Output the [x, y] coordinate of the center of the cell containing the given text.  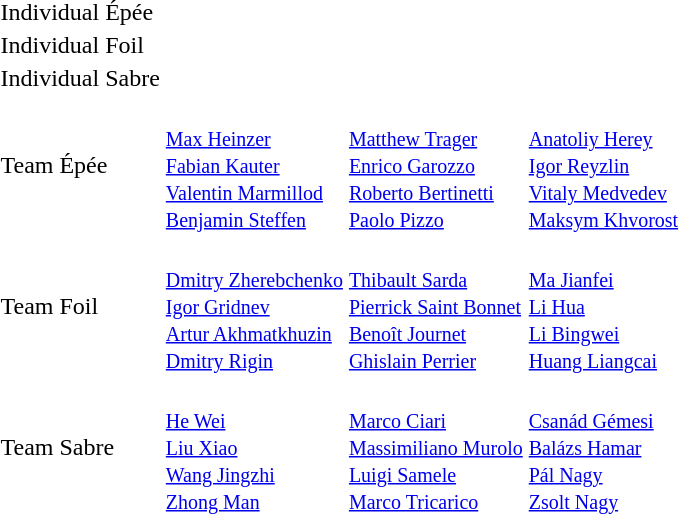
Ma JianfeiLi HuaLi BingweiHuang Liangcai [603, 306]
Max HeinzerFabian KauterValentin MarmillodBenjamin Steffen [254, 165]
Thibault Sarda Pierrick Saint BonnetBenoît Journet Ghislain Perrier [436, 306]
Dmitry ZherebchenkoIgor GridnevArtur AkhmatkhuzinDmitry Rigin [254, 306]
Anatoliy Herey Igor Reyzlin Vitaly MedvedevMaksym Khvorost [603, 165]
Matthew Trager Enrico GarozzoRoberto Bertinetti Paolo Pizzo [436, 165]
